Extract the [X, Y] coordinate from the center of the cell holding the provided text.  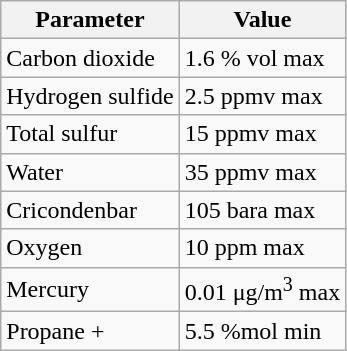
Total sulfur [90, 134]
5.5 %mol min [262, 331]
Carbon dioxide [90, 58]
10 ppm max [262, 248]
0.01 μg/m3 max [262, 290]
Value [262, 20]
1.6 % vol max [262, 58]
Propane + [90, 331]
Cricondenbar [90, 210]
Mercury [90, 290]
Oxygen [90, 248]
15 ppmv max [262, 134]
105 bara max [262, 210]
2.5 ppmv max [262, 96]
Hydrogen sulfide [90, 96]
Parameter [90, 20]
35 ppmv max [262, 172]
Water [90, 172]
